Find where the given text appears and provide that cell's center as (x, y) coordinate. 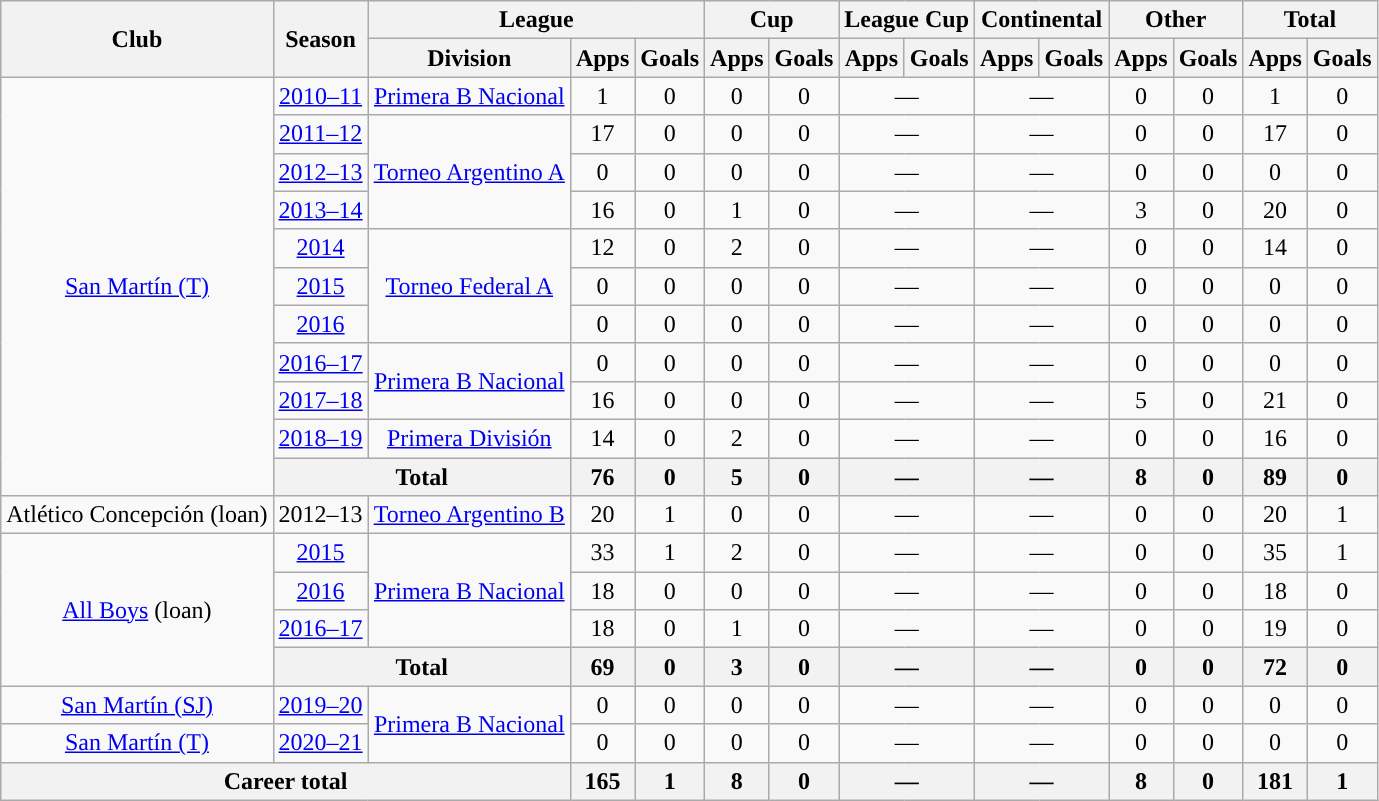
2017–18 (320, 400)
19 (1275, 629)
League (536, 20)
Club (137, 39)
San Martín (SJ) (137, 705)
Division (469, 58)
181 (1275, 781)
2018–19 (320, 438)
Other (1176, 20)
12 (602, 248)
72 (1275, 667)
2013–14 (320, 210)
Torneo Argentino A (469, 172)
Torneo Argentino B (469, 515)
2011–12 (320, 134)
All Boys (loan) (137, 610)
League Cup (907, 20)
Cup (772, 20)
Torneo Federal A (469, 286)
21 (1275, 400)
Continental (1042, 20)
2010–11 (320, 96)
2014 (320, 248)
Season (320, 39)
89 (1275, 477)
2020–21 (320, 743)
69 (602, 667)
165 (602, 781)
Atlético Concepción (loan) (137, 515)
33 (602, 553)
2019–20 (320, 705)
Career total (286, 781)
76 (602, 477)
35 (1275, 553)
Primera División (469, 438)
